Output the (x, y) coordinate of the center of the cell containing the given text.  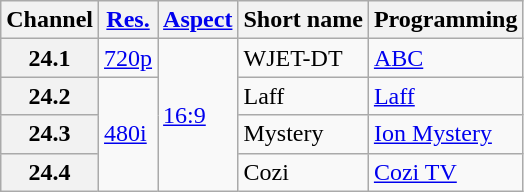
Channel (50, 20)
Programming (446, 20)
WJET-DT (303, 58)
24.1 (50, 58)
Short name (303, 20)
24.2 (50, 96)
480i (128, 134)
Aspect (198, 20)
Cozi (303, 172)
ABC (446, 58)
Res. (128, 20)
Ion Mystery (446, 134)
24.4 (50, 172)
16:9 (198, 115)
Cozi TV (446, 172)
24.3 (50, 134)
Mystery (303, 134)
720p (128, 58)
